Return the [X, Y] coordinate for the center point of the cell that contains the specified text.  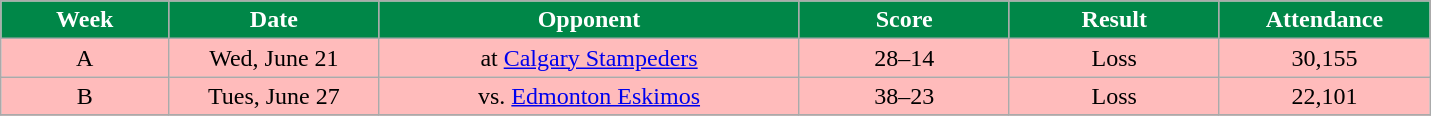
A [85, 58]
Attendance [1324, 20]
at Calgary Stampeders [589, 58]
B [85, 96]
Score [904, 20]
Week [85, 20]
Date [274, 20]
vs. Edmonton Eskimos [589, 96]
38–23 [904, 96]
Opponent [589, 20]
28–14 [904, 58]
Tues, June 27 [274, 96]
30,155 [1324, 58]
22,101 [1324, 96]
Result [1114, 20]
Wed, June 21 [274, 58]
